Scan for the cell matching the given text and deliver its (X, Y) coordinate at center. 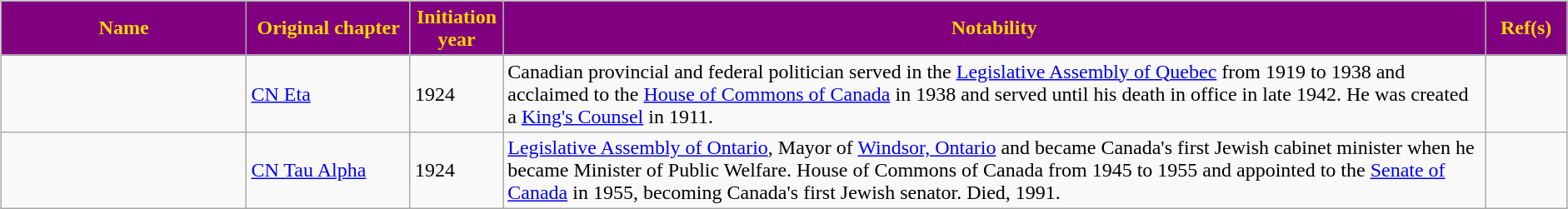
CN Tau Alpha (328, 170)
Notability (995, 28)
Name (123, 28)
Initiationyear (457, 28)
Original chapter (328, 28)
CN Eta (328, 93)
Ref(s) (1526, 28)
